Provide the [X, Y] coordinate of the cell's center where the given text is located.  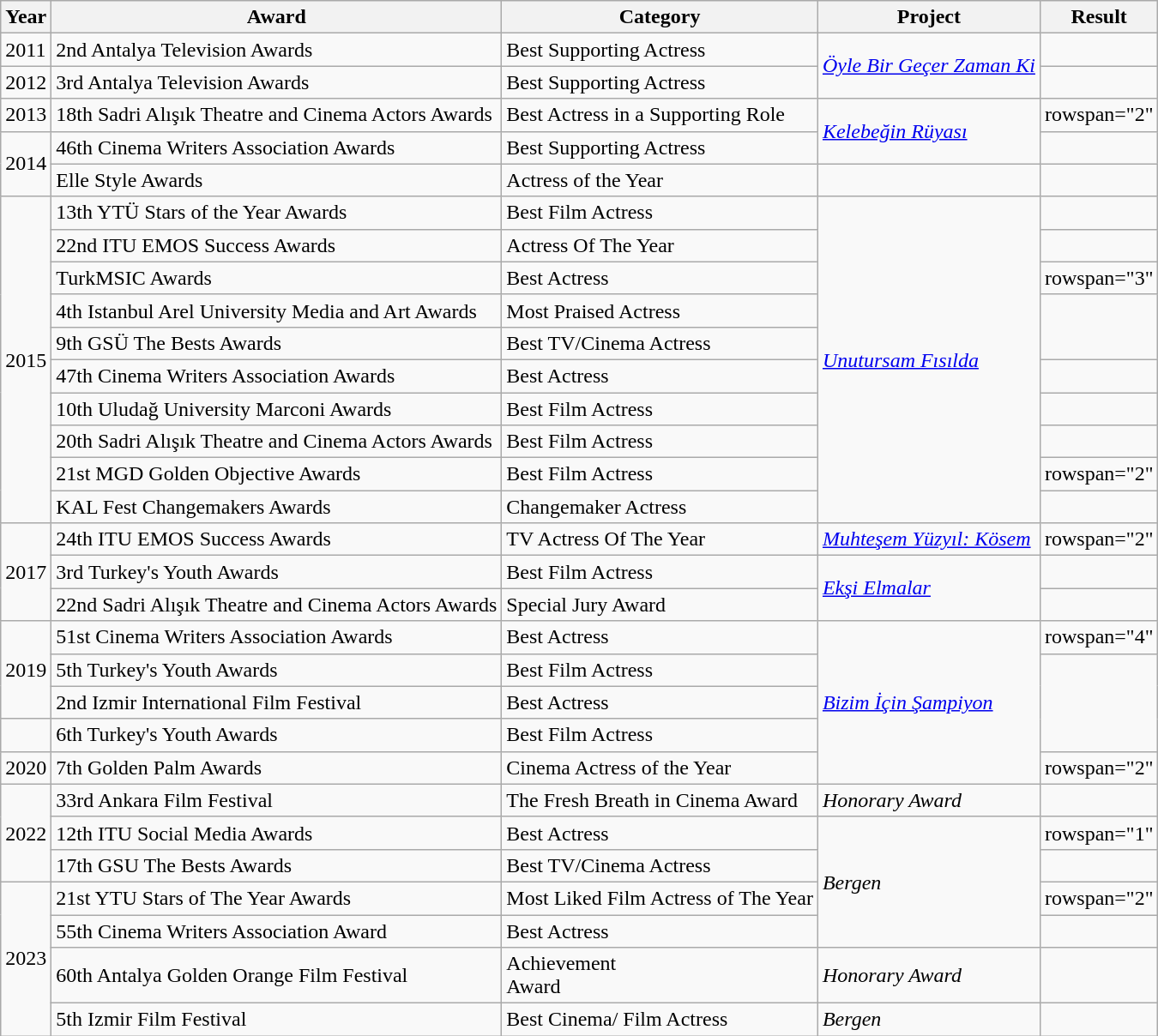
46th Cinema Writers Association Awards [276, 148]
3rd Turkey's Youth Awards [276, 572]
Award [276, 17]
rowspan="3" [1099, 278]
Best Cinema/ Film Actress [660, 1020]
Best Actress in a Supporting Role [660, 115]
17th GSU The Bests Awards [276, 865]
2019 [26, 670]
2020 [26, 768]
Special Jury Award [660, 605]
Changemaker Actress [660, 507]
20th Sadri Alışık Theatre and Cinema Actors Awards [276, 442]
2011 [26, 50]
2012 [26, 82]
7th Golden Palm Awards [276, 768]
12th ITU Social Media Awards [276, 833]
22nd ITU EMOS Success Awards [276, 245]
4th Istanbul Arel University Media and Art Awards [276, 310]
21st YTU Stars of The Year Awards [276, 898]
2013 [26, 115]
2014 [26, 164]
2023 [26, 959]
5th Turkey's Youth Awards [276, 670]
2nd Izmir International Film Festival [276, 702]
22nd Sadri Alışık Theatre and Cinema Actors Awards [276, 605]
33rd Ankara Film Festival [276, 800]
13th YTÜ Stars of the Year Awards [276, 213]
AchievementAward [660, 976]
Actress of the Year [660, 180]
Öyle Bir Geçer Zaman Ki [928, 66]
6th Turkey's Youth Awards [276, 735]
Kelebeğin Rüyası [928, 131]
TurkMSIC Awards [276, 278]
Most Liked Film Actress of The Year [660, 898]
3rd Antalya Television Awards [276, 82]
2015 [26, 360]
18th Sadri Alışık Theatre and Cinema Actors Awards [276, 115]
Ekşi Elmalar [928, 588]
Project [928, 17]
TV Actress Of The Year [660, 539]
24th ITU EMOS Success Awards [276, 539]
60th Antalya Golden Orange Film Festival [276, 976]
Result [1099, 17]
Elle Style Awards [276, 180]
Category [660, 17]
KAL Fest Changemakers Awards [276, 507]
2nd Antalya Television Awards [276, 50]
10th Uludağ University Marconi Awards [276, 409]
Cinema Actress of the Year [660, 768]
2017 [26, 572]
55th Cinema Writers Association Award [276, 931]
Actress Of The Year [660, 245]
Unutursam Fısılda [928, 360]
Most Praised Actress [660, 310]
The Fresh Breath in Cinema Award [660, 800]
51st Cinema Writers Association Awards [276, 637]
Muhteşem Yüzyıl: Kösem [928, 539]
rowspan="1" [1099, 833]
rowspan="4" [1099, 637]
5th Izmir Film Festival [276, 1020]
47th Cinema Writers Association Awards [276, 376]
Bizim İçin Şampiyon [928, 702]
21st MGD Golden Objective Awards [276, 474]
9th GSÜ The Bests Awards [276, 343]
Year [26, 17]
2022 [26, 833]
